Find where the given text appears and provide that cell's center as [X, Y] coordinate. 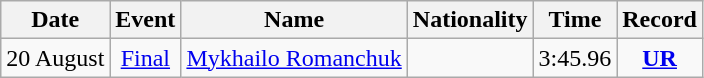
Name [294, 20]
Date [56, 20]
Mykhailo Romanchuk [294, 58]
Nationality [470, 20]
Time [575, 20]
Record [660, 20]
20 August [56, 58]
UR [660, 58]
Event [146, 20]
3:45.96 [575, 58]
Final [146, 58]
